Pinpoint the cell where the given text exists, returning its (x, y) midpoint coordinate. 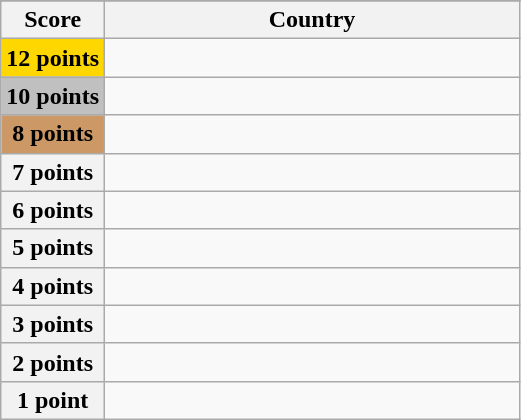
10 points (53, 96)
4 points (53, 286)
2 points (53, 362)
12 points (53, 58)
8 points (53, 134)
6 points (53, 210)
5 points (53, 248)
3 points (53, 324)
7 points (53, 172)
Country (312, 20)
1 point (53, 400)
Score (53, 20)
